Pinpoint the cell where the given text exists, returning its (x, y) midpoint coordinate. 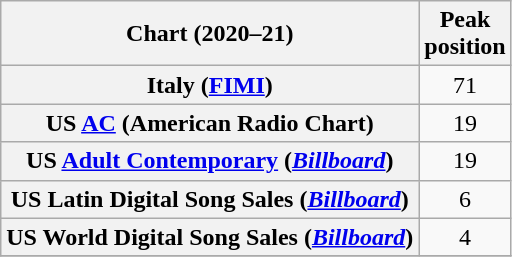
Chart (2020–21) (210, 34)
71 (465, 85)
4 (465, 237)
Italy (FIMI) (210, 85)
US Latin Digital Song Sales (Billboard) (210, 199)
Peakposition (465, 34)
US Adult Contemporary (Billboard) (210, 161)
6 (465, 199)
US AC (American Radio Chart) (210, 123)
US World Digital Song Sales (Billboard) (210, 237)
